Identify which cell holds the provided text, then report its [X, Y] central coordinate. 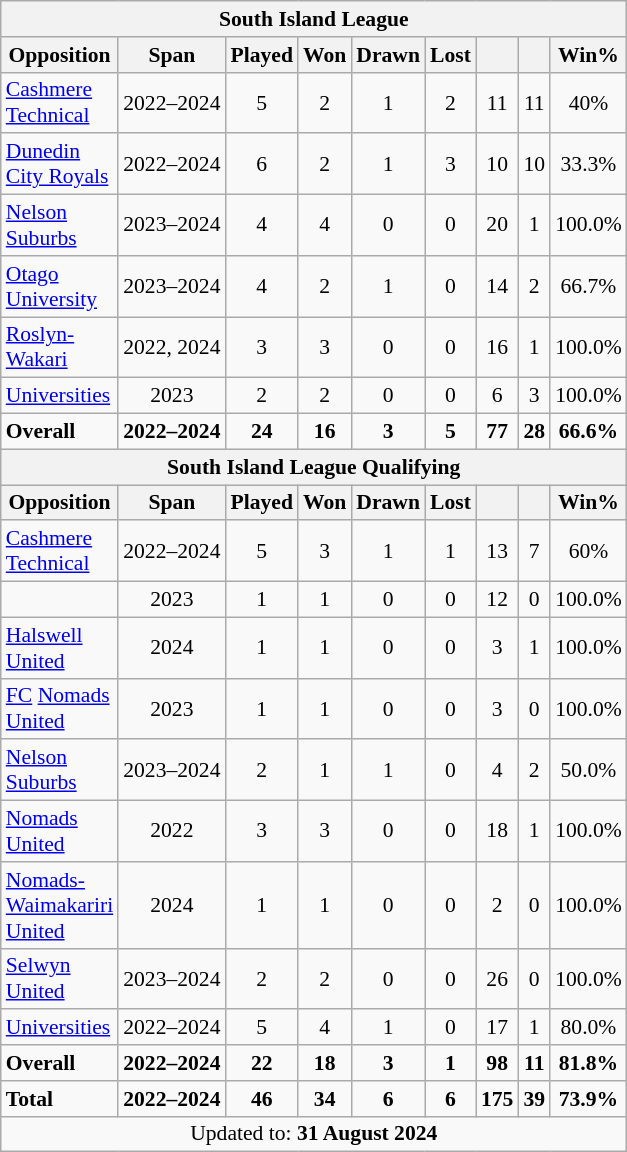
Total [60, 1099]
73.9% [588, 1099]
46 [261, 1099]
81.8% [588, 1063]
40% [588, 102]
South Island League Qualifying [314, 467]
34 [324, 1099]
77 [498, 432]
South Island League [314, 19]
Nomads United [60, 832]
2022, 2024 [172, 348]
175 [498, 1099]
28 [534, 432]
Nomads-Waimakariri United [60, 906]
12 [498, 600]
80.0% [588, 1028]
Selwyn United [60, 978]
20 [498, 226]
66.7% [588, 286]
33.3% [588, 164]
Roslyn-Wakari [60, 348]
Updated to: 31 August 2024 [314, 1134]
FC Nomads United [60, 708]
7 [534, 552]
Halswell United [60, 648]
50.0% [588, 770]
22 [261, 1063]
13 [498, 552]
98 [498, 1063]
2022 [172, 832]
24 [261, 432]
39 [534, 1099]
66.6% [588, 432]
14 [498, 286]
Otago University [60, 286]
17 [498, 1028]
Dunedin City Royals [60, 164]
26 [498, 978]
60% [588, 552]
